Pinpoint the cell where the given text exists, returning its [X, Y] midpoint coordinate. 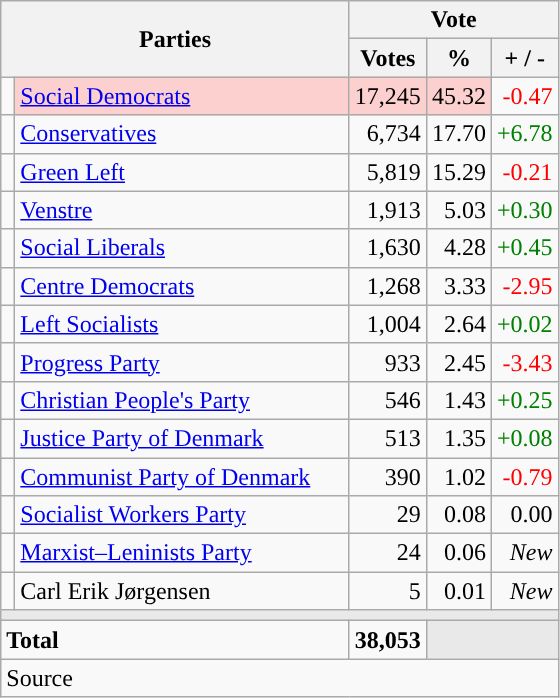
-2.95 [524, 286]
-3.43 [524, 362]
0.00 [524, 515]
-0.47 [524, 96]
Social Liberals [182, 248]
513 [388, 438]
Vote [454, 20]
0.01 [458, 591]
Marxist–Leninists Party [182, 553]
-0.21 [524, 172]
Venstre [182, 210]
1,268 [388, 286]
15.29 [458, 172]
Total [176, 640]
Progress Party [182, 362]
1.43 [458, 400]
Social Democrats [182, 96]
6,734 [388, 134]
0.08 [458, 515]
2.64 [458, 324]
+ / - [524, 58]
Christian People's Party [182, 400]
38,053 [388, 640]
Votes [388, 58]
Conservatives [182, 134]
Justice Party of Denmark [182, 438]
4.28 [458, 248]
Carl Erik Jørgensen [182, 591]
-0.79 [524, 477]
5 [388, 591]
3.33 [458, 286]
1,004 [388, 324]
1,913 [388, 210]
933 [388, 362]
% [458, 58]
Green Left [182, 172]
24 [388, 553]
Source [280, 678]
Centre Democrats [182, 286]
17.70 [458, 134]
29 [388, 515]
1,630 [388, 248]
+0.02 [524, 324]
5.03 [458, 210]
5,819 [388, 172]
2.45 [458, 362]
390 [388, 477]
1.02 [458, 477]
+0.25 [524, 400]
Parties [176, 39]
0.06 [458, 553]
+0.45 [524, 248]
1.35 [458, 438]
Socialist Workers Party [182, 515]
17,245 [388, 96]
546 [388, 400]
45.32 [458, 96]
Left Socialists [182, 324]
+0.30 [524, 210]
+0.08 [524, 438]
Communist Party of Denmark [182, 477]
+6.78 [524, 134]
